Locate the cell with the specified text and output its (x, y) center coordinate. 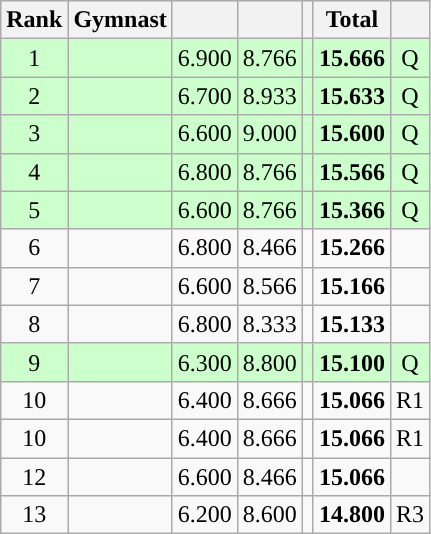
Rank (34, 20)
15.566 (352, 172)
15.666 (352, 58)
3 (34, 134)
15.366 (352, 210)
14.800 (352, 515)
8 (34, 324)
15.633 (352, 96)
8.566 (270, 286)
9 (34, 362)
Gymnast (120, 20)
6.300 (204, 362)
13 (34, 515)
15.266 (352, 248)
15.100 (352, 362)
9.000 (270, 134)
12 (34, 477)
6.200 (204, 515)
15.133 (352, 324)
8.333 (270, 324)
Total (352, 20)
8.933 (270, 96)
15.166 (352, 286)
6.700 (204, 96)
15.600 (352, 134)
5 (34, 210)
6 (34, 248)
6.900 (204, 58)
4 (34, 172)
R3 (410, 515)
8.600 (270, 515)
7 (34, 286)
8.800 (270, 362)
2 (34, 96)
1 (34, 58)
